Output the [x, y] coordinate of the center of the cell containing the given text.  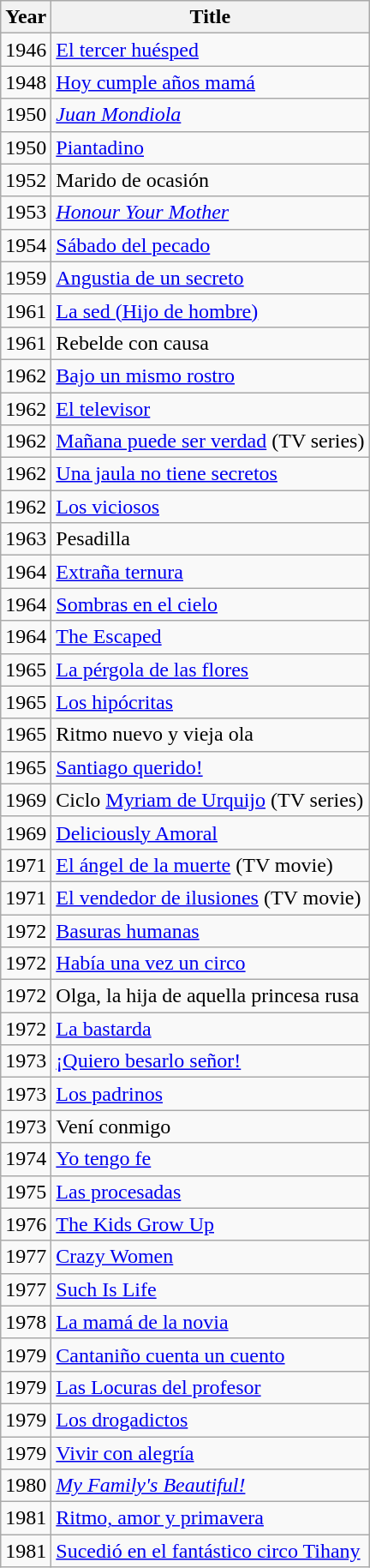
1959 [26, 278]
La bastarda [211, 1029]
La pérgola de las flores [211, 670]
¡Quiero besarlo señor! [211, 1061]
1954 [26, 245]
Bajo un mismo rostro [211, 375]
Las procesadas [211, 1192]
Cantaniño cuenta un cuento [211, 1355]
Angustia de un secreto [211, 278]
Rebelde con causa [211, 343]
Vení conmigo [211, 1126]
1953 [26, 213]
My Family's Beautiful! [211, 1486]
1978 [26, 1322]
El tercer huésped [211, 50]
Extraña ternura [211, 572]
1976 [26, 1224]
Crazy Women [211, 1257]
Olga, la hija de aquella princesa rusa [211, 996]
1952 [26, 180]
Una jaula no tiene secretos [211, 474]
Sucedió en el fantástico circo Tihany [211, 1551]
Vivir con alegría [211, 1453]
1975 [26, 1192]
1948 [26, 82]
Juan Mondiola [211, 115]
Year [26, 17]
1963 [26, 539]
Piantadino [211, 147]
Había una vez un circo [211, 964]
Las Locuras del profesor [211, 1387]
Sombras en el cielo [211, 604]
La sed (Hijo de hombre) [211, 310]
The Escaped [211, 637]
The Kids Grow Up [211, 1224]
Los viciosos [211, 507]
1946 [26, 50]
Ciclo Myriam de Urquijo (TV series) [211, 800]
Santiago querido! [211, 767]
La mamá de la novia [211, 1322]
Deliciously Amoral [211, 832]
Sábado del pecado [211, 245]
Honour Your Mother [211, 213]
Ritmo, amor y primavera [211, 1518]
Basuras humanas [211, 930]
El televisor [211, 409]
Title [211, 17]
Los drogadictos [211, 1420]
Mañana puede ser verdad (TV series) [211, 442]
Marido de ocasión [211, 180]
Ritmo nuevo y vieja ola [211, 735]
Such Is Life [211, 1289]
1974 [26, 1159]
Pesadilla [211, 539]
El vendedor de ilusiones (TV movie) [211, 898]
Los hipócritas [211, 702]
Yo tengo fe [211, 1159]
Los padrinos [211, 1094]
Hoy cumple años mamá [211, 82]
1980 [26, 1486]
El ángel de la muerte (TV movie) [211, 865]
